From the cell containing the given text, extract its center point as (X, Y) coordinate. 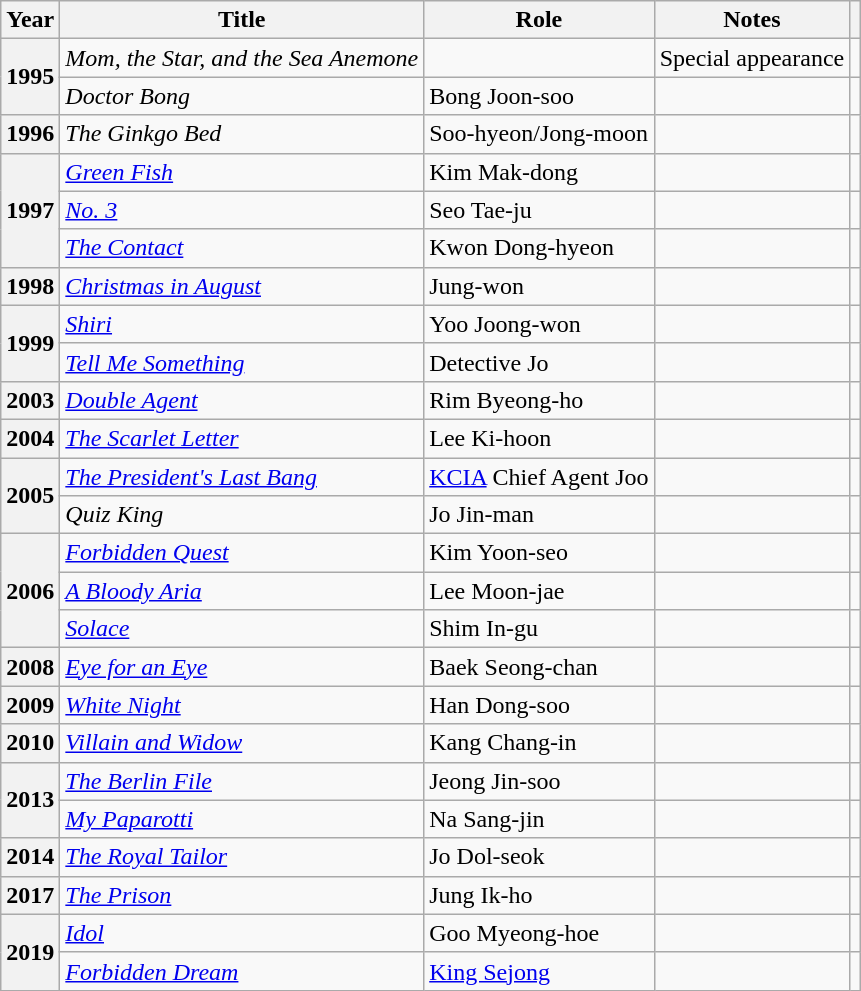
Jo Jin-man (539, 515)
Kim Yoon-seo (539, 553)
Forbidden Quest (242, 553)
2013 (30, 800)
Soo-hyeon/Jong-moon (539, 134)
Na Sang-jin (539, 819)
Green Fish (242, 172)
Lee Moon-jae (539, 591)
Kim Mak-dong (539, 172)
1998 (30, 286)
Forbidden Dream (242, 971)
Goo Myeong-hoe (539, 933)
Shim In-gu (539, 629)
2010 (30, 743)
Solace (242, 629)
Year (30, 20)
The Berlin File (242, 781)
1995 (30, 77)
Eye for an Eye (242, 667)
Jung-won (539, 286)
Jeong Jin-soo (539, 781)
The Contact (242, 248)
Villain and Widow (242, 743)
Jo Dol-seok (539, 857)
1999 (30, 343)
Idol (242, 933)
2008 (30, 667)
2019 (30, 952)
1996 (30, 134)
Yoo Joong-won (539, 324)
2005 (30, 496)
2009 (30, 705)
Bong Joon-soo (539, 96)
Tell Me Something (242, 362)
The Ginkgo Bed (242, 134)
King Sejong (539, 971)
2004 (30, 438)
Kwon Dong-hyeon (539, 248)
2006 (30, 591)
Han Dong-soo (539, 705)
Rim Byeong-ho (539, 400)
Baek Seong-chan (539, 667)
Title (242, 20)
Quiz King (242, 515)
2017 (30, 895)
Seo Tae-ju (539, 210)
Role (539, 20)
Jung Ik-ho (539, 895)
Notes (752, 20)
My Paparotti (242, 819)
Kang Chang-in (539, 743)
The President's Last Bang (242, 477)
Lee Ki-hoon (539, 438)
The Prison (242, 895)
A Bloody Aria (242, 591)
Shiri (242, 324)
White Night (242, 705)
Doctor Bong (242, 96)
2003 (30, 400)
Mom, the Star, and the Sea Anemone (242, 58)
The Royal Tailor (242, 857)
KCIA Chief Agent Joo (539, 477)
2014 (30, 857)
The Scarlet Letter (242, 438)
Detective Jo (539, 362)
No. 3 (242, 210)
Christmas in August (242, 286)
1997 (30, 210)
Double Agent (242, 400)
Special appearance (752, 58)
